For the text-containing cell, return its midpoint in (x, y) coordinate format. 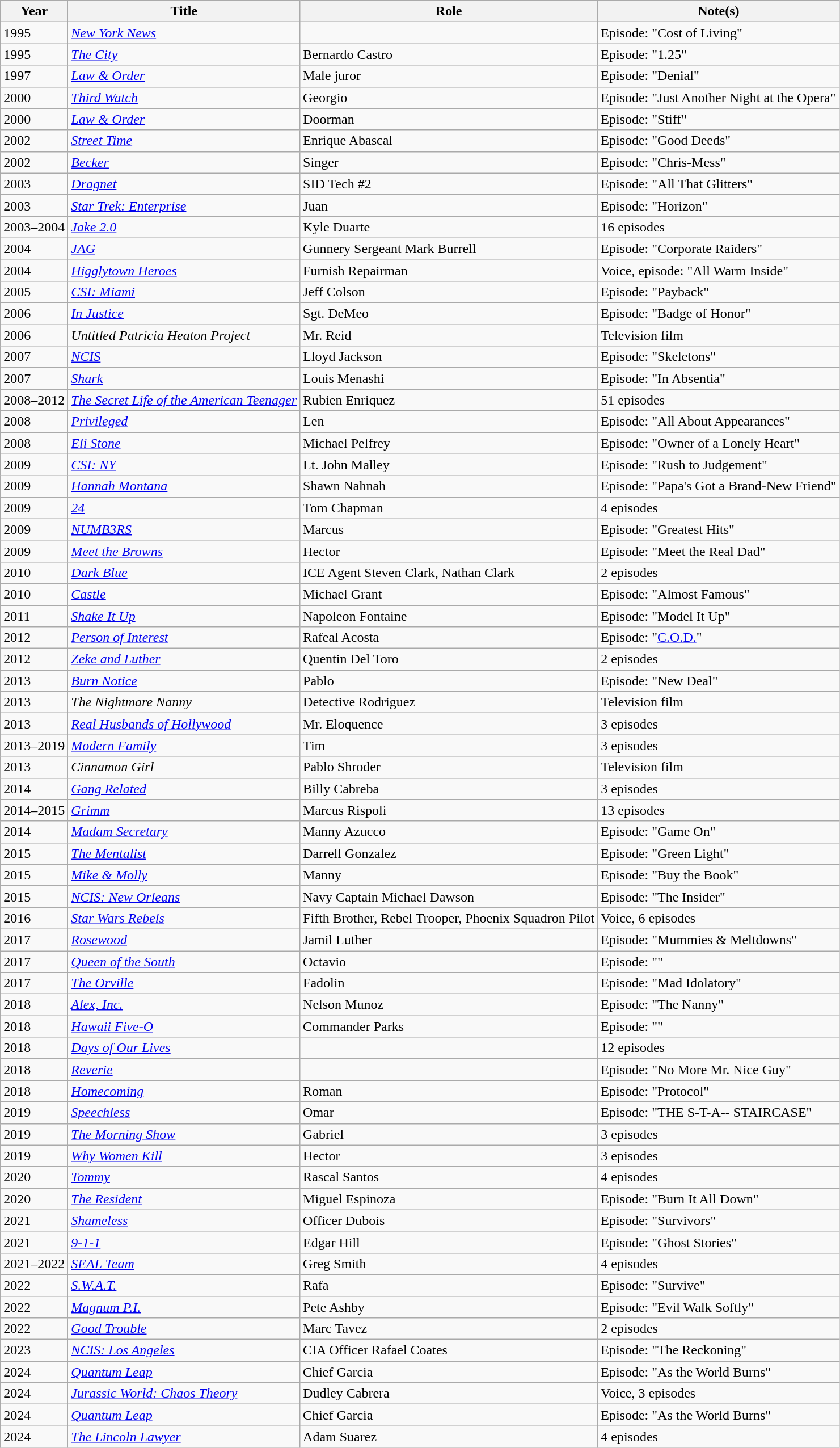
Shark (184, 378)
Pablo (449, 681)
Episode: "New Deal" (719, 681)
Reverie (184, 1070)
Episode: "C.O.D." (719, 638)
Episode: "All About Appearances" (719, 422)
Untitled Patricia Heaton Project (184, 335)
Homecoming (184, 1091)
Napoleon Fontaine (449, 616)
1997 (34, 76)
24 (184, 508)
Hannah Montana (184, 486)
NUMB3RS (184, 529)
New York News (184, 33)
16 episodes (719, 227)
NCIS: Los Angeles (184, 1350)
The Morning Show (184, 1134)
Episode: "Game On" (719, 832)
Mike & Molly (184, 875)
Rascal Santos (449, 1177)
2005 (34, 292)
Episode: "In Absentia" (719, 378)
Privileged (184, 422)
Male juror (449, 76)
Tom Chapman (449, 508)
The Nightmare Nanny (184, 702)
JAG (184, 249)
Speechless (184, 1113)
Mr. Reid (449, 335)
Voice, episode: "All Warm Inside" (719, 271)
51 episodes (719, 400)
Note(s) (719, 11)
Episode: "The Nanny" (719, 1005)
Episode: "Ghost Stories" (719, 1242)
Episode: "Buy the Book" (719, 875)
Georgio (449, 98)
Furnish Repairman (449, 271)
Doorman (449, 119)
Juan (449, 205)
Episode: "Badge of Honor" (719, 314)
Singer (449, 162)
The City (184, 54)
Edgar Hill (449, 1242)
Castle (184, 594)
Episode: "Survivors" (719, 1220)
Episode: "Cost of Living" (719, 33)
Dudley Cabrera (449, 1394)
The Resident (184, 1199)
Gunnery Sergeant Mark Burrell (449, 249)
Shameless (184, 1220)
Shake It Up (184, 616)
Episode: "Evil Walk Softly" (719, 1307)
Queen of the South (184, 962)
Episode: "Mummies & Meltdowns" (719, 940)
Star Trek: Enterprise (184, 205)
Tim (449, 746)
Madam Secretary (184, 832)
Jeff Colson (449, 292)
Quentin Del Toro (449, 659)
Jamil Luther (449, 940)
SEAL Team (184, 1264)
Bernardo Castro (449, 54)
Fadolin (449, 983)
Episode: "No More Mr. Nice Guy" (719, 1070)
2003–2004 (34, 227)
Star Wars Rebels (184, 918)
Episode: "Model It Up" (719, 616)
Role (449, 11)
Voice, 6 episodes (719, 918)
Episode: "All That Glitters" (719, 184)
CSI: NY (184, 465)
Omar (449, 1113)
ICE Agent Steven Clark, Nathan Clark (449, 573)
Higglytown Heroes (184, 271)
Pete Ashby (449, 1307)
Lloyd Jackson (449, 357)
Episode: "Mad Idolatory" (719, 983)
Episode: "Good Deeds" (719, 141)
Episode: "Greatest Hits" (719, 529)
Louis Menashi (449, 378)
Good Trouble (184, 1329)
Episode: "The Insider" (719, 896)
Marcus Rispoli (449, 810)
2023 (34, 1350)
Grimm (184, 810)
Burn Notice (184, 681)
Rosewood (184, 940)
Episode: "1.25" (719, 54)
Sgt. DeMeo (449, 314)
Alex, Inc. (184, 1005)
Rubien Enriquez (449, 400)
Episode: "The Reckoning" (719, 1350)
Billy Cabreba (449, 789)
Marc Tavez (449, 1329)
Roman (449, 1091)
NCIS: New Orleans (184, 896)
Hawaii Five-O (184, 1026)
Episode: "Burn It All Down" (719, 1199)
SID Tech #2 (449, 184)
Episode: "Meet the Real Dad" (719, 551)
2016 (34, 918)
Darrell Gonzalez (449, 853)
Octavio (449, 962)
Modern Family (184, 746)
Street Time (184, 141)
Miguel Espinoza (449, 1199)
Gabriel (449, 1134)
Episode: "THE S-T-A-- STAIRCASE" (719, 1113)
CSI: Miami (184, 292)
2013–2019 (34, 746)
Detective Rodriguez (449, 702)
Adam Suarez (449, 1437)
S.W.A.T. (184, 1285)
Eli Stone (184, 443)
Title (184, 11)
Jurassic World: Chaos Theory (184, 1394)
Dragnet (184, 184)
Michael Pelfrey (449, 443)
Navy Captain Michael Dawson (449, 896)
Episode: "Skeletons" (719, 357)
Nelson Munoz (449, 1005)
In Justice (184, 314)
Manny Azucco (449, 832)
Commander Parks (449, 1026)
The Secret Life of the American Teenager (184, 400)
Manny (449, 875)
Days of Our Lives (184, 1048)
Episode: "Papa's Got a Brand-New Friend" (719, 486)
The Lincoln Lawyer (184, 1437)
Episode: "Almost Famous" (719, 594)
Real Husbands of Hollywood (184, 724)
Episode: "Stiff" (719, 119)
Tommy (184, 1177)
Jake 2.0 (184, 227)
Why Women Kill (184, 1156)
13 episodes (719, 810)
Episode: "Chris-Mess" (719, 162)
2021–2022 (34, 1264)
Dark Blue (184, 573)
Episode: "Corporate Raiders" (719, 249)
Lt. John Malley (449, 465)
Episode: "Horizon" (719, 205)
Magnum P.I. (184, 1307)
2011 (34, 616)
Third Watch (184, 98)
Voice, 3 episodes (719, 1394)
Pablo Shroder (449, 767)
Gang Related (184, 789)
Greg Smith (449, 1264)
2014–2015 (34, 810)
The Mentalist (184, 853)
Becker (184, 162)
Episode: "Green Light" (719, 853)
Episode: "Protocol" (719, 1091)
Episode: "Owner of a Lonely Heart" (719, 443)
12 episodes (719, 1048)
CIA Officer Rafael Coates (449, 1350)
Rafeal Acosta (449, 638)
Mr. Eloquence (449, 724)
Officer Dubois (449, 1220)
9-1-1 (184, 1242)
Rafa (449, 1285)
2008–2012 (34, 400)
Year (34, 11)
Episode: "Survive" (719, 1285)
Cinnamon Girl (184, 767)
Fifth Brother, Rebel Trooper, Phoenix Squadron Pilot (449, 918)
Marcus (449, 529)
Person of Interest (184, 638)
Meet the Browns (184, 551)
Len (449, 422)
Shawn Nahnah (449, 486)
Michael Grant (449, 594)
Episode: "Denial" (719, 76)
Episode: "Just Another Night at the Opera" (719, 98)
Kyle Duarte (449, 227)
Enrique Abascal (449, 141)
Episode: "Payback" (719, 292)
Zeke and Luther (184, 659)
The Orville (184, 983)
Episode: "Rush to Judgement" (719, 465)
NCIS (184, 357)
